Return (X, Y) of the center of cell containing provided text 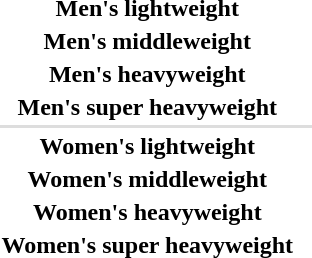
Men's middleweight (148, 41)
Women's middleweight (148, 179)
Men's super heavyweight (148, 107)
Men's heavyweight (148, 74)
Women's lightweight (148, 146)
Women's heavyweight (148, 212)
